Search for the cell housing the specified text and yield its (X, Y) center coordinate. 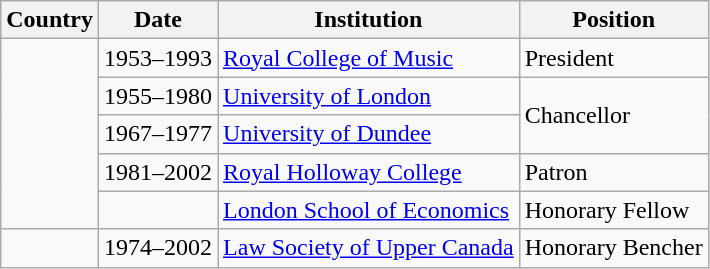
1967–1977 (158, 134)
Position (614, 20)
Patron (614, 172)
Country (50, 20)
Honorary Fellow (614, 210)
1974–2002 (158, 248)
1981–2002 (158, 172)
1953–1993 (158, 58)
Chancellor (614, 115)
London School of Economics (369, 210)
Institution (369, 20)
Law Society of Upper Canada (369, 248)
1955–1980 (158, 96)
President (614, 58)
Honorary Bencher (614, 248)
University of London (369, 96)
University of Dundee (369, 134)
Royal Holloway College (369, 172)
Date (158, 20)
Royal College of Music (369, 58)
